Scan for the cell matching the given text and deliver its (x, y) coordinate at center. 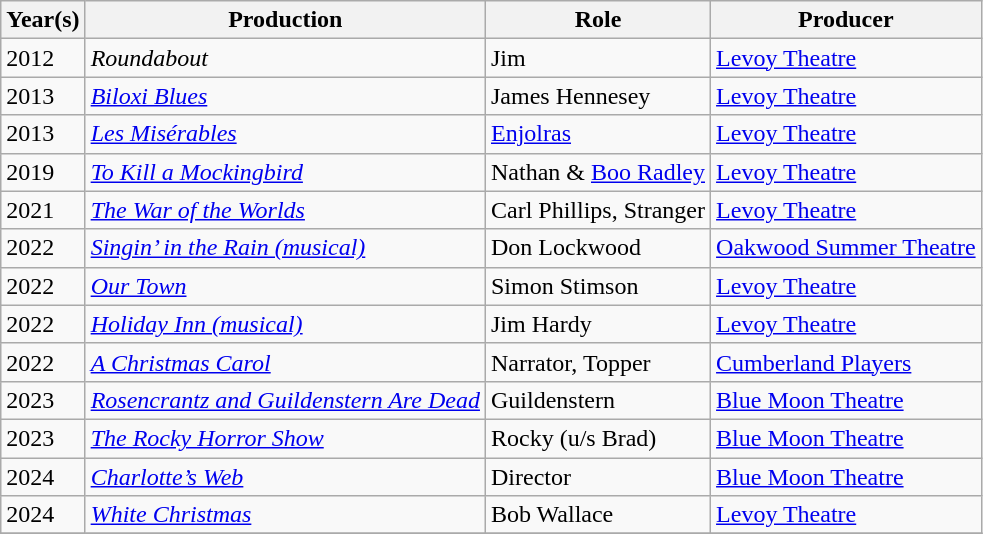
Jim Hardy (598, 324)
Our Town (285, 286)
Cumberland Players (846, 362)
Role (598, 20)
2019 (43, 172)
To Kill a Mockingbird (285, 172)
Narrator, Topper (598, 362)
Don Lockwood (598, 248)
Charlotte’s Web (285, 477)
Les Misérables (285, 134)
Oakwood Summer Theatre (846, 248)
2021 (43, 210)
Holiday Inn (musical) (285, 324)
Bob Wallace (598, 515)
James Hennesey (598, 96)
A Christmas Carol (285, 362)
Carl Phillips, Stranger (598, 210)
Enjolras (598, 134)
The Rocky Horror Show (285, 438)
Producer (846, 20)
Production (285, 20)
Rosencrantz and Guildenstern Are Dead (285, 400)
Director (598, 477)
Biloxi Blues (285, 96)
Nathan & Boo Radley (598, 172)
The War of the Worlds (285, 210)
White Christmas (285, 515)
Guildenstern (598, 400)
Singin’ in the Rain (musical) (285, 248)
Jim (598, 58)
Year(s) (43, 20)
2012 (43, 58)
Roundabout (285, 58)
Simon Stimson (598, 286)
Rocky (u/s Brad) (598, 438)
